Provide the (x, y) coordinate of the cell's center where the given text is located.  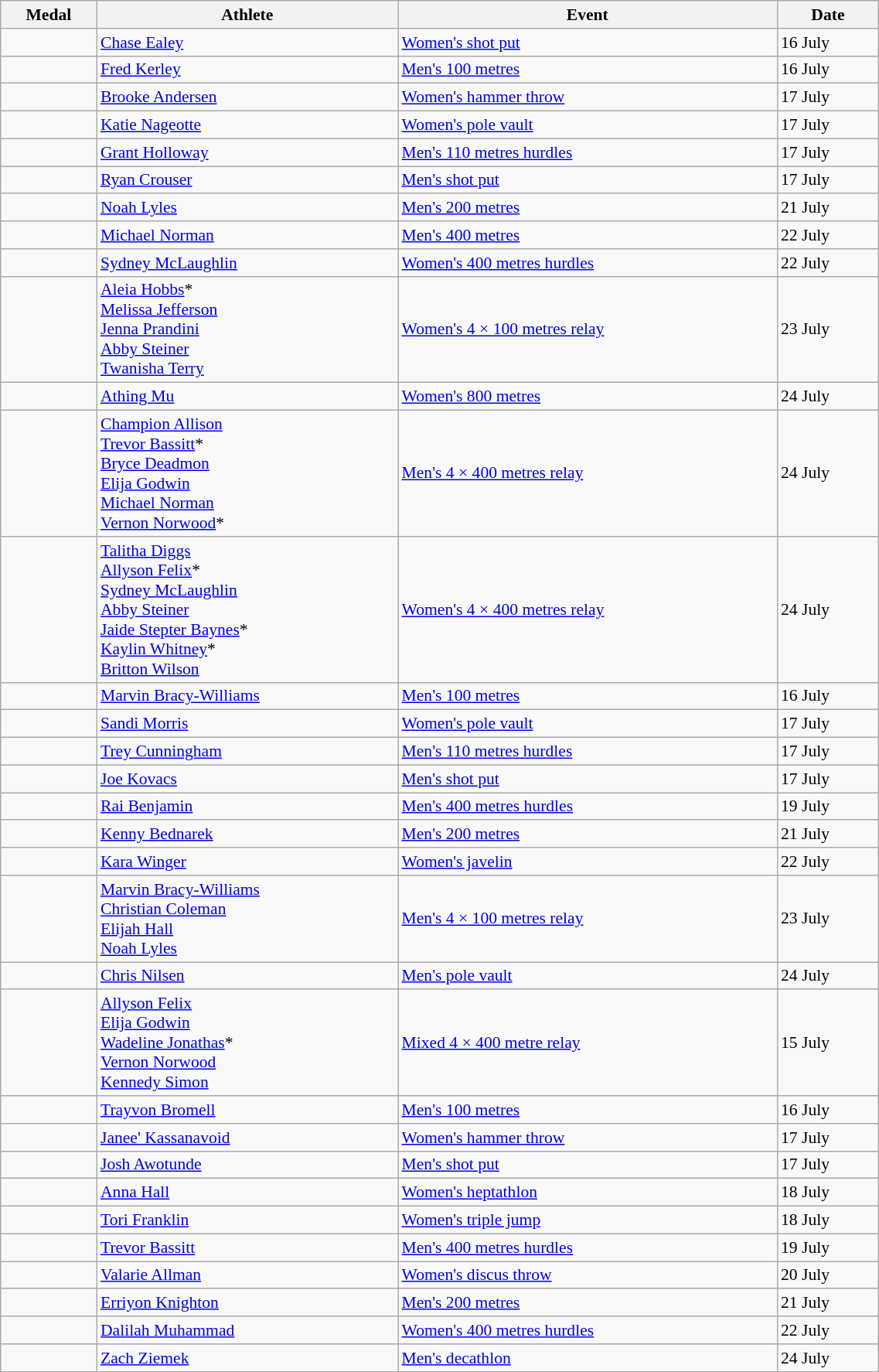
15 July (828, 1043)
Tori Franklin (247, 1220)
Noah Lyles (247, 208)
Men's 4 × 400 metres relay (588, 473)
Anna Hall (247, 1193)
Marvin Bracy-Williams (247, 696)
Champion AllisonTrevor Bassitt*Bryce DeadmonElija GodwinMichael NormanVernon Norwood* (247, 473)
Trey Cunningham (247, 752)
Women's heptathlon (588, 1193)
Sandi Morris (247, 724)
Talitha DiggsAllyson Felix*Sydney McLaughlinAbby SteinerJaide Stepter Baynes*Kaylin Whitney*Britton Wilson (247, 609)
Ryan Crouser (247, 180)
Women's javelin (588, 862)
Erriyon Knighton (247, 1303)
Dalilah Muhammad (247, 1330)
Men's 4 × 100 metres relay (588, 919)
Janee' Kassanavoid (247, 1138)
Marvin Bracy-WilliamsChristian ColemanElijah HallNoah Lyles (247, 919)
Sydney McLaughlin (247, 263)
Athlete (247, 15)
Trevor Bassitt (247, 1247)
Josh Awotunde (247, 1165)
Joe Kovacs (247, 779)
Women's discus throw (588, 1275)
Women's 4 × 400 metres relay (588, 609)
Grant Holloway (247, 152)
Women's 4 × 100 metres relay (588, 329)
Men's 400 metres (588, 235)
Allyson FelixElija GodwinWadeline Jonathas*Vernon NorwoodKennedy Simon (247, 1043)
Women's triple jump (588, 1220)
Zach Ziemek (247, 1358)
Valarie Allman (247, 1275)
Event (588, 15)
Kenny Bednarek (247, 834)
Mixed 4 × 400 metre relay (588, 1043)
20 July (828, 1275)
Fred Kerley (247, 70)
Women's 800 metres (588, 397)
Athing Mu (247, 397)
Trayvon Bromell (247, 1110)
Michael Norman (247, 235)
Aleia Hobbs*Melissa JeffersonJenna PrandiniAbby SteinerTwanisha Terry (247, 329)
Chris Nilsen (247, 976)
Katie Nageotte (247, 125)
Medal (49, 15)
Men's decathlon (588, 1358)
Kara Winger (247, 862)
Chase Ealey (247, 43)
Brooke Andersen (247, 97)
Women's shot put (588, 43)
Men's pole vault (588, 976)
Rai Benjamin (247, 807)
Date (828, 15)
